Locate the cell with the specified text and output its [X, Y] center coordinate. 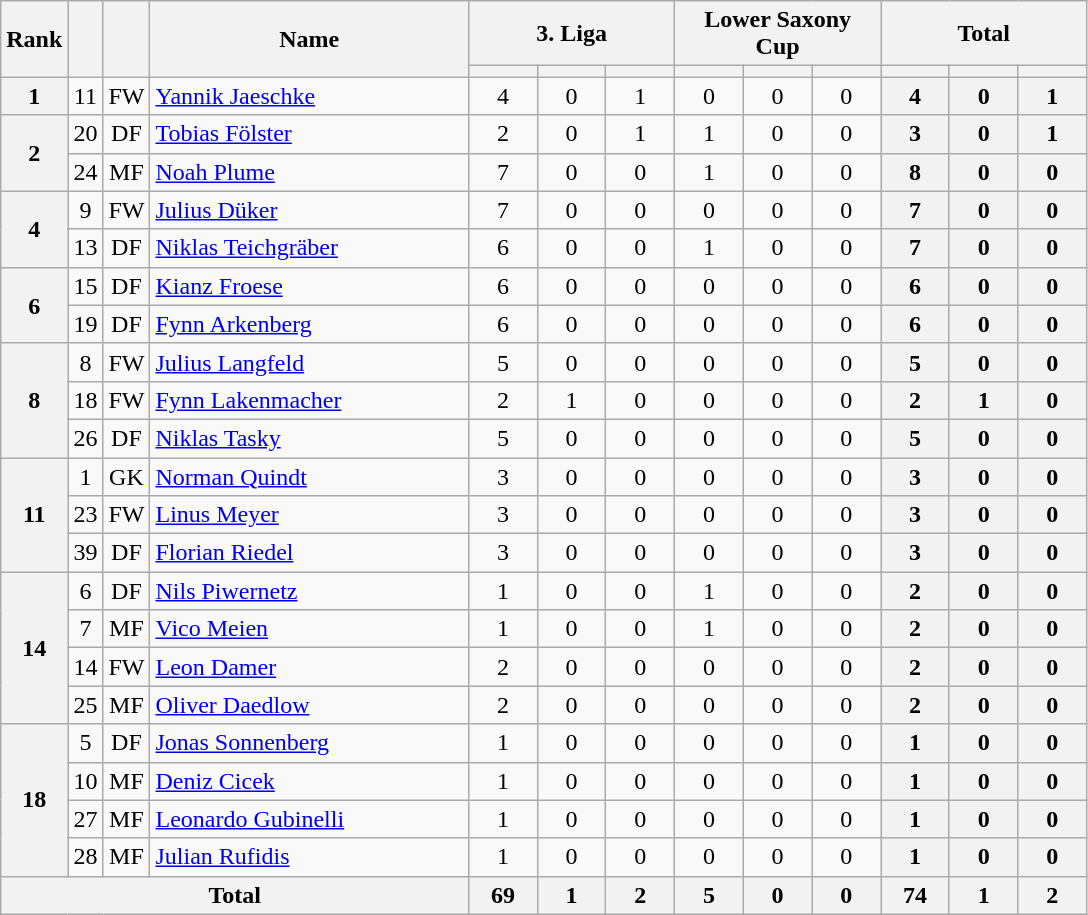
15 [86, 286]
Lower Saxony Cup [778, 34]
25 [86, 705]
Oliver Daedlow [310, 705]
Vico Meien [310, 629]
Noah Plume [310, 172]
Name [310, 39]
Tobias Fölster [310, 134]
Leon Damer [310, 667]
Leonardo Gubinelli [310, 819]
27 [86, 819]
Kianz Froese [310, 286]
20 [86, 134]
Norman Quindt [310, 477]
10 [86, 781]
23 [86, 515]
Niklas Tasky [310, 438]
Fynn Arkenberg [310, 324]
Florian Riedel [310, 553]
28 [86, 857]
Julian Rufidis [310, 857]
24 [86, 172]
26 [86, 438]
GK [126, 477]
Julius Langfeld [310, 362]
Yannik Jaeschke [310, 96]
Nils Piwernetz [310, 591]
13 [86, 248]
Linus Meyer [310, 515]
3. Liga [572, 34]
9 [86, 210]
Julius Düker [310, 210]
Fynn Lakenmacher [310, 400]
74 [916, 895]
Rank [34, 39]
Jonas Sonnenberg [310, 743]
69 [504, 895]
Niklas Teichgräber [310, 248]
39 [86, 553]
Deniz Cicek [310, 781]
19 [86, 324]
